Detect which cell encompasses the target text, then output its [X, Y] center coordinate. 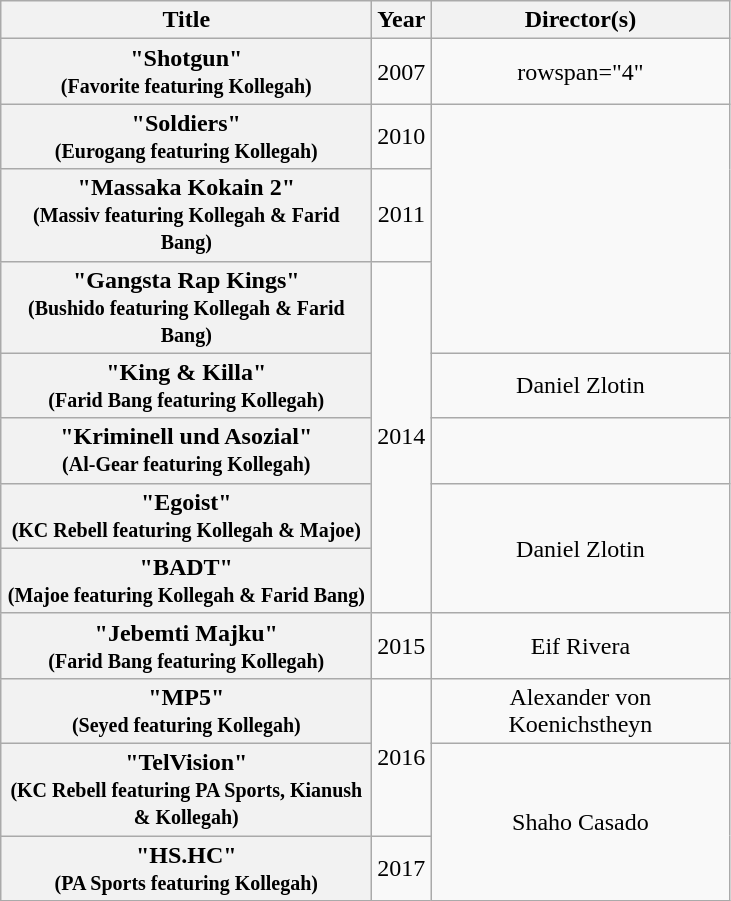
2016 [402, 756]
Eif Rivera [580, 646]
2014 [402, 437]
"TelVision"(KC Rebell featuring PA Sports, Kianush & Kollegah) [186, 789]
Title [186, 20]
Shaho Casado [580, 822]
rowspan="4" [580, 72]
2011 [402, 215]
2010 [402, 136]
"Massaka Kokain 2"(Massiv featuring Kollegah & Farid Bang) [186, 215]
"Jebemti Majku"(Farid Bang featuring Kollegah) [186, 646]
Director(s) [580, 20]
"Kriminell und Asozial"(Al-Gear featuring Kollegah) [186, 450]
2015 [402, 646]
"HS.HC"(PA Sports featuring Kollegah) [186, 868]
"BADT"(Majoe featuring Kollegah & Farid Bang) [186, 580]
Alexander von Koenichstheyn [580, 710]
"King & Killa"(Farid Bang featuring Kollegah) [186, 386]
2017 [402, 868]
"Shotgun"(Favorite featuring Kollegah) [186, 72]
Year [402, 20]
"MP5"(Seyed featuring Kollegah) [186, 710]
"Egoist"(KC Rebell featuring Kollegah & Majoe) [186, 516]
"Gangsta Rap Kings"(Bushido featuring Kollegah & Farid Bang) [186, 307]
2007 [402, 72]
"Soldiers"(Eurogang featuring Kollegah) [186, 136]
